Identify which cell holds the provided text, then report its (x, y) central coordinate. 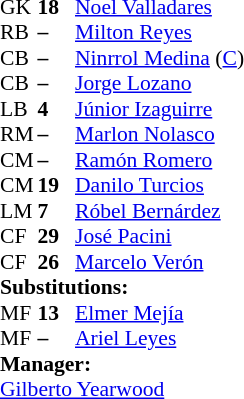
29 (57, 237)
RB (19, 33)
LB (19, 109)
13 (57, 313)
Substitutions: (122, 287)
7 (57, 211)
Milton Reyes (160, 33)
26 (57, 262)
LM (19, 211)
19 (57, 185)
RM (19, 135)
Jorge Lozano (160, 83)
Elmer Mejía (160, 313)
Ariel Leyes (160, 339)
Júnior Izaguirre (160, 109)
Marlon Nolasco (160, 135)
Ramón Romero (160, 160)
Manager: (122, 364)
Róbel Bernárdez (160, 211)
4 (57, 109)
José Pacini (160, 237)
Danilo Turcios (160, 185)
Marcelo Verón (160, 262)
Ninrrol Medina (C) (160, 58)
